Search for the cell housing the specified text and yield its [x, y] center coordinate. 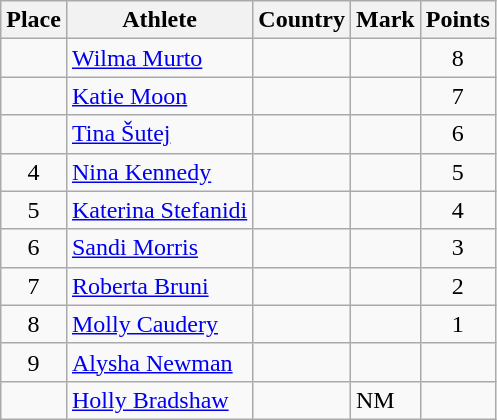
Wilma Murto [159, 58]
3 [458, 248]
Sandi Morris [159, 248]
Points [458, 20]
9 [34, 362]
Athlete [159, 20]
1 [458, 324]
Alysha Newman [159, 362]
Katerina Stefanidi [159, 210]
Holly Bradshaw [159, 400]
Tina Šutej [159, 134]
2 [458, 286]
Country [302, 20]
Molly Caudery [159, 324]
Nina Kennedy [159, 172]
NM [386, 400]
Katie Moon [159, 96]
Mark [386, 20]
Roberta Bruni [159, 286]
Place [34, 20]
